Return the [x, y] coordinate for the center point of the cell that contains the specified text.  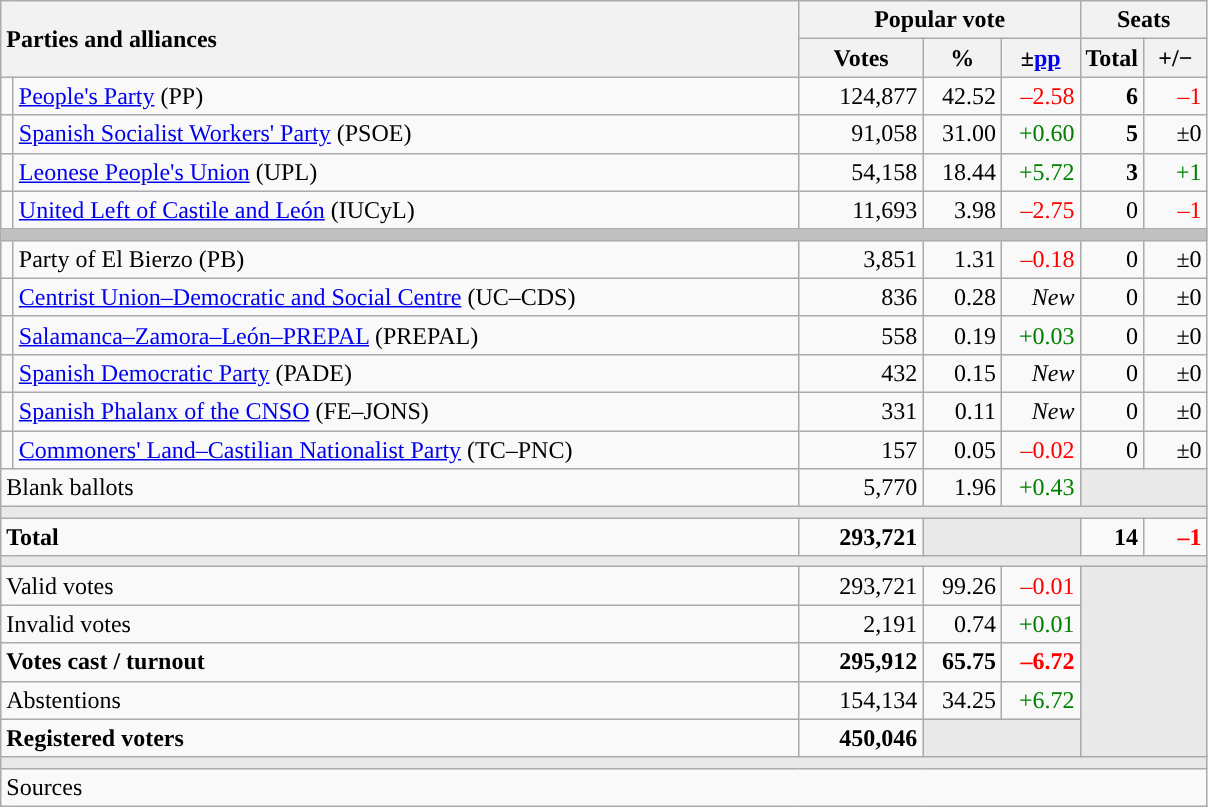
–2.75 [1040, 210]
0.11 [962, 411]
Spanish Phalanx of the CNSO (FE–JONS) [406, 411]
–0.18 [1040, 259]
+/− [1176, 58]
United Left of Castile and León (IUCyL) [406, 210]
+0.60 [1040, 134]
154,134 [861, 700]
18.44 [962, 172]
+1 [1176, 172]
Blank ballots [400, 488]
Centrist Union–Democratic and Social Centre (UC–CDS) [406, 297]
Spanish Socialist Workers' Party (PSOE) [406, 134]
Party of El Bierzo (PB) [406, 259]
+0.01 [1040, 624]
91,058 [861, 134]
Commoners' Land–Castilian Nationalist Party (TC–PNC) [406, 449]
+6.72 [1040, 700]
–0.02 [1040, 449]
Registered voters [400, 738]
0.05 [962, 449]
432 [861, 373]
Seats [1144, 20]
34.25 [962, 700]
Valid votes [400, 586]
3.98 [962, 210]
±pp [1040, 58]
–0.01 [1040, 586]
157 [861, 449]
Votes cast / turnout [400, 662]
450,046 [861, 738]
Invalid votes [400, 624]
Leonese People's Union (UPL) [406, 172]
5,770 [861, 488]
0.74 [962, 624]
1.31 [962, 259]
6 [1112, 96]
558 [861, 335]
3 [1112, 172]
+5.72 [1040, 172]
124,877 [861, 96]
Parties and alliances [400, 39]
People's Party (PP) [406, 96]
295,912 [861, 662]
Spanish Democratic Party (PADE) [406, 373]
5 [1112, 134]
Sources [604, 787]
11,693 [861, 210]
Abstentions [400, 700]
3,851 [861, 259]
65.75 [962, 662]
0.28 [962, 297]
Popular vote [940, 20]
42.52 [962, 96]
1.96 [962, 488]
+0.43 [1040, 488]
99.26 [962, 586]
–6.72 [1040, 662]
–2.58 [1040, 96]
2,191 [861, 624]
Salamanca–Zamora–León–PREPAL (PREPAL) [406, 335]
% [962, 58]
836 [861, 297]
14 [1112, 537]
0.19 [962, 335]
54,158 [861, 172]
331 [861, 411]
31.00 [962, 134]
+0.03 [1040, 335]
0.15 [962, 373]
Votes [861, 58]
